Return the (x, y) coordinate for the center point of the cell that contains the specified text.  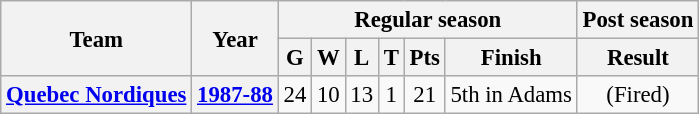
Quebec Nordiques (96, 95)
Team (96, 38)
10 (328, 95)
G (294, 58)
21 (424, 95)
W (328, 58)
13 (362, 95)
Post season (638, 20)
T (391, 58)
L (362, 58)
Finish (511, 58)
5th in Adams (511, 95)
1987-88 (236, 95)
1 (391, 95)
Pts (424, 58)
Year (236, 38)
Regular season (428, 20)
Result (638, 58)
24 (294, 95)
(Fired) (638, 95)
